Identify which cell holds the provided text, then report its (X, Y) central coordinate. 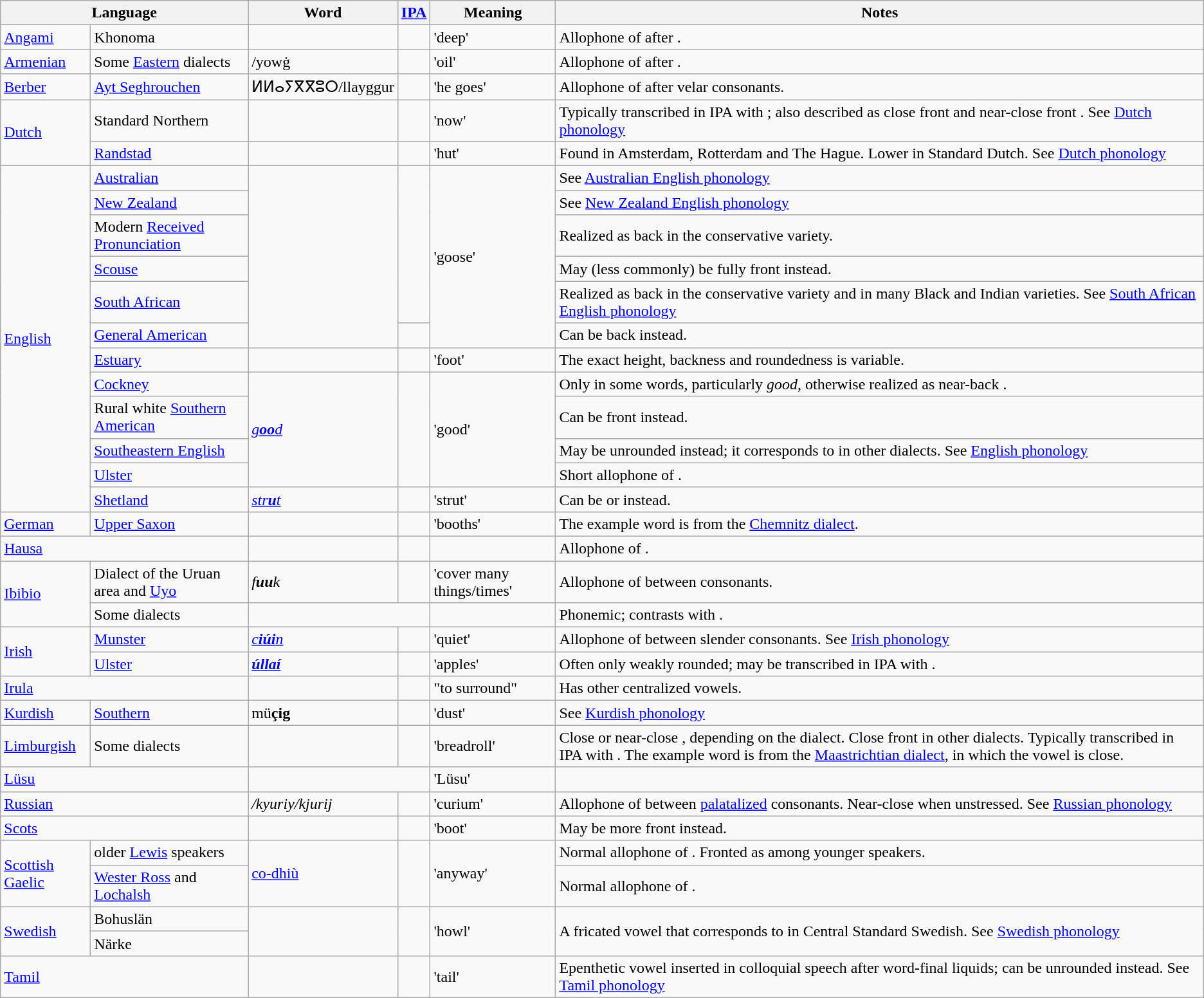
Rural white Southern American (170, 417)
"to surround" (493, 688)
Upper Saxon (170, 524)
'oil' (493, 62)
Irula (125, 688)
Allophone of between palatalized consonants. Near-close when unstressed. See Russian phonology (880, 804)
Can be or instead. (880, 499)
'apples' (493, 664)
Randstad (170, 154)
'deep' (493, 37)
Ibibio (46, 595)
Angami (46, 37)
/kyuriy/kjurij (323, 804)
Phonemic; contrasts with . (880, 615)
Can be front instead. (880, 417)
Allophone of . (880, 548)
See New Zealand English phonology (880, 203)
co-dhiù (323, 874)
'he goes' (493, 87)
Allophone of between slender consonants. See Irish phonology (880, 640)
May be unrounded instead; it corresponds to in other dialects. See English phonology (880, 450)
English (46, 339)
Russian (125, 804)
Modern Received Pronunciation (170, 236)
Notes (880, 13)
Language (125, 13)
Närke (170, 943)
'foot' (493, 360)
müçig (323, 713)
good (323, 430)
Allophone of between consonants. (880, 582)
Southern (170, 713)
Some Eastern dialects (170, 62)
Berber (46, 87)
'quiet' (493, 640)
Shetland (170, 499)
Swedish (46, 931)
'strut' (493, 499)
úllaí (323, 664)
Normal allophone of . (880, 885)
ciúin (323, 640)
Word (323, 13)
Typically transcribed in IPA with ; also described as close front and near-close front . See Dutch phonology (880, 120)
Scots (125, 828)
Often only weakly rounded; may be transcribed in IPA with . (880, 664)
'boot' (493, 828)
Khonoma (170, 37)
Munster (170, 640)
Epenthetic vowel inserted in colloquial speech after word-final liquids; can be unrounded instead. See Tamil phonology (880, 977)
Ayt Seghrouchen (170, 87)
Southeastern English (170, 450)
'breadroll' (493, 746)
May be more front instead. (880, 828)
The example word is from the Chemnitz dialect. (880, 524)
Limburgish (46, 746)
'tail' (493, 977)
New Zealand (170, 203)
Irish (46, 652)
Kurdish (46, 713)
Estuary (170, 360)
'booths' (493, 524)
'good' (493, 430)
'curium' (493, 804)
Only in some words, particularly good, otherwise realized as near-back . (880, 384)
'dust' (493, 713)
Lüsu (125, 779)
May (less commonly) be fully front instead. (880, 269)
Tamil (125, 977)
Allophone of after velar consonants. (880, 87)
A fricated vowel that corresponds to in Central Standard Swedish. See Swedish phonology (880, 931)
'howl' (493, 931)
/yowġ (323, 62)
Armenian (46, 62)
South African (170, 302)
Realized as back in the conservative variety. (880, 236)
Scouse (170, 269)
fuuk (323, 582)
Scottish Gaelic (46, 874)
'Lüsu' (493, 779)
General American (170, 335)
Normal allophone of . Fronted as among younger speakers. (880, 853)
German (46, 524)
Dialect of the Uruan area and Uyo (170, 582)
'goose' (493, 257)
Found in Amsterdam, Rotterdam and The Hague. Lower in Standard Dutch. See Dutch phonology (880, 154)
Standard Northern (170, 120)
Can be back instead. (880, 335)
Short allophone of . (880, 475)
See Australian English phonology (880, 178)
'now' (493, 120)
IPA (414, 13)
See Kurdish phonology (880, 713)
'cover many things/times' (493, 582)
ⵍⵍⴰⵢⴳⴳⵓⵔ/llayggur (323, 87)
The exact height, backness and roundedness is variable. (880, 360)
Meaning (493, 13)
'anyway' (493, 874)
Bohuslän (170, 919)
Has other centralized vowels. (880, 688)
strut (323, 499)
Dutch (46, 133)
Realized as back in the conservative variety and in many Black and Indian varieties. See South African English phonology (880, 302)
older Lewis speakers (170, 853)
Wester Ross and Lochalsh (170, 885)
Cockney (170, 384)
Hausa (125, 548)
'hut' (493, 154)
Australian (170, 178)
